For the text-containing cell, return its midpoint in [X, Y] coordinate format. 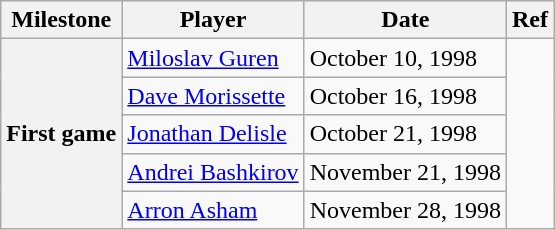
Jonathan Delisle [213, 134]
Milestone [62, 20]
November 21, 1998 [405, 172]
October 16, 1998 [405, 96]
November 28, 1998 [405, 210]
Date [405, 20]
Player [213, 20]
Ref [530, 20]
October 10, 1998 [405, 58]
Andrei Bashkirov [213, 172]
Miloslav Guren [213, 58]
October 21, 1998 [405, 134]
Arron Asham [213, 210]
First game [62, 134]
Dave Morissette [213, 96]
